Capture the cell that displays the provided text and extract its (X, Y) central coordinate. 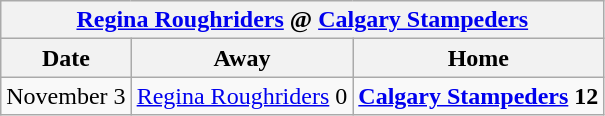
Regina Roughriders @ Calgary Stampeders (302, 20)
Date (66, 58)
Away (242, 58)
Home (478, 58)
Regina Roughriders 0 (242, 96)
Calgary Stampeders 12 (478, 96)
November 3 (66, 96)
